Detect which cell encompasses the target text, then output its (x, y) center coordinate. 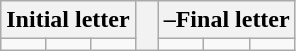
–Final letter (226, 20)
Initial letter (68, 20)
